Scan for the cell matching the given text and deliver its [x, y] coordinate at center. 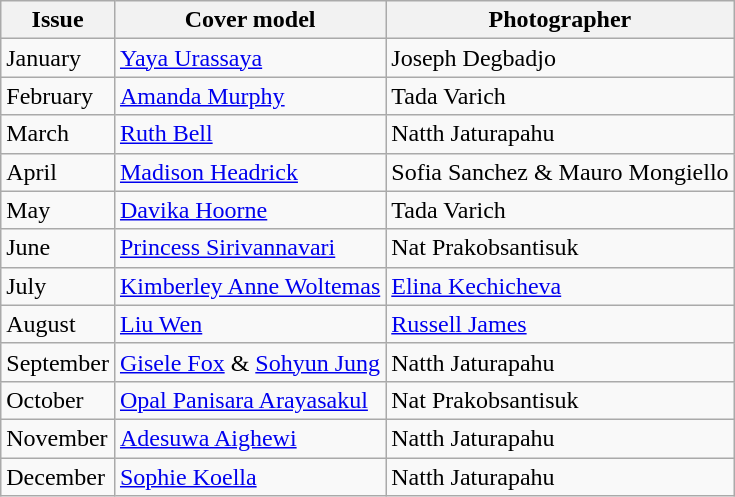
Issue [58, 20]
Ruth Bell [250, 134]
November [58, 438]
Amanda Murphy [250, 96]
Opal Panisara Arayasakul [250, 400]
May [58, 210]
Russell James [560, 324]
Gisele Fox & Sohyun Jung [250, 362]
Adesuwa Aighewi [250, 438]
July [58, 286]
Joseph Degbadjo [560, 58]
Liu Wen [250, 324]
Princess Sirivannavari [250, 248]
March [58, 134]
October [58, 400]
Photographer [560, 20]
August [58, 324]
Yaya Urassaya [250, 58]
Kimberley Anne Woltemas [250, 286]
Elina Kechicheva [560, 286]
Sofia Sanchez & Mauro Mongiello [560, 172]
April [58, 172]
Sophie Koella [250, 477]
September [58, 362]
January [58, 58]
Davika Hoorne [250, 210]
February [58, 96]
December [58, 477]
Cover model [250, 20]
Madison Headrick [250, 172]
June [58, 248]
